Return the (x, y) coordinate for the center point of the cell that contains the specified text.  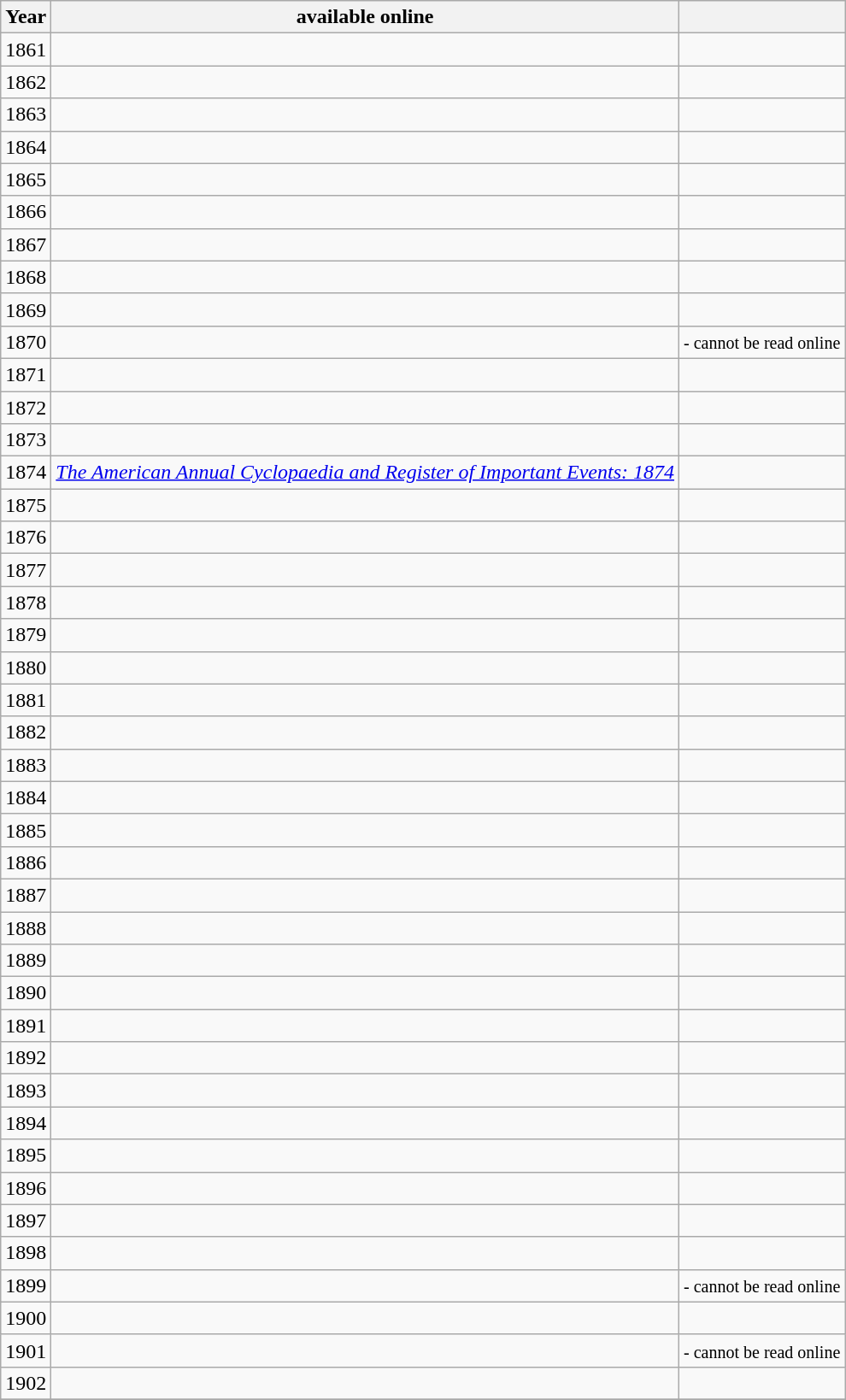
1897 (26, 1221)
1872 (26, 408)
1880 (26, 668)
1887 (26, 895)
1879 (26, 635)
1889 (26, 961)
1881 (26, 700)
1888 (26, 927)
1886 (26, 862)
1864 (26, 147)
The American Annual Cyclopaedia and Register of Important Events: 1874 (366, 473)
1870 (26, 342)
1871 (26, 374)
1873 (26, 440)
1884 (26, 797)
1896 (26, 1188)
1869 (26, 309)
1883 (26, 765)
1892 (26, 1058)
1867 (26, 244)
1865 (26, 179)
1895 (26, 1156)
Year (26, 17)
1861 (26, 50)
1866 (26, 212)
1885 (26, 830)
1877 (26, 570)
1900 (26, 1318)
1893 (26, 1091)
1902 (26, 1383)
1878 (26, 603)
1899 (26, 1285)
1894 (26, 1123)
1863 (26, 115)
1868 (26, 277)
1875 (26, 505)
1862 (26, 82)
1898 (26, 1253)
1882 (26, 732)
1891 (26, 1026)
1901 (26, 1350)
available online (366, 17)
1874 (26, 473)
1890 (26, 993)
1876 (26, 538)
